Identify which cell holds the provided text, then report its (x, y) central coordinate. 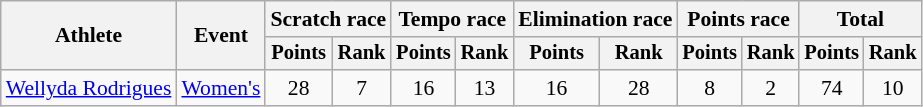
Total (860, 19)
8 (709, 88)
10 (893, 88)
Event (220, 36)
7 (362, 88)
13 (485, 88)
Athlete (89, 36)
Points race (738, 19)
74 (831, 88)
2 (771, 88)
Women's (220, 88)
Tempo race (452, 19)
Elimination race (595, 19)
Wellyda Rodrigues (89, 88)
Scratch race (328, 19)
